Scan for the cell matching the given text and deliver its [X, Y] coordinate at center. 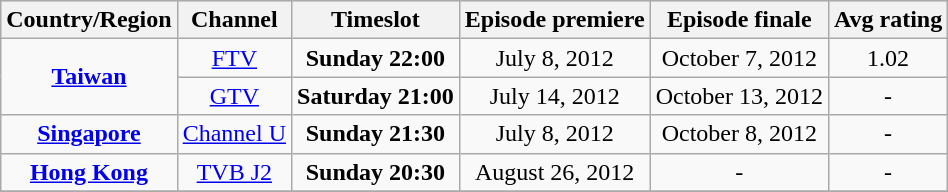
Sunday 21:30 [376, 134]
Taiwan [89, 77]
Country/Region [89, 20]
August 26, 2012 [554, 172]
Episode finale [739, 20]
Singapore [89, 134]
Avg rating [888, 20]
GTV [234, 96]
July 14, 2012 [554, 96]
TVB J2 [234, 172]
Saturday 21:00 [376, 96]
October 13, 2012 [739, 96]
Channel [234, 20]
October 7, 2012 [739, 58]
Timeslot [376, 20]
FTV [234, 58]
Channel U [234, 134]
Sunday 20:30 [376, 172]
Sunday 22:00 [376, 58]
Episode premiere [554, 20]
Hong Kong [89, 172]
October 8, 2012 [739, 134]
1.02 [888, 58]
